Search for the cell housing the specified text and yield its [x, y] center coordinate. 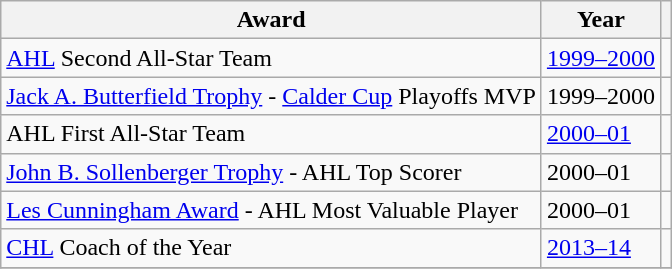
CHL Coach of the Year [272, 248]
Award [272, 20]
John B. Sollenberger Trophy - AHL Top Scorer [272, 172]
AHL Second All-Star Team [272, 58]
2013–14 [600, 248]
Year [600, 20]
Les Cunningham Award - AHL Most Valuable Player [272, 210]
Jack A. Butterfield Trophy - Calder Cup Playoffs MVP [272, 96]
AHL First All-Star Team [272, 134]
